Return the (X, Y) coordinate for the center point of the cell that contains the specified text.  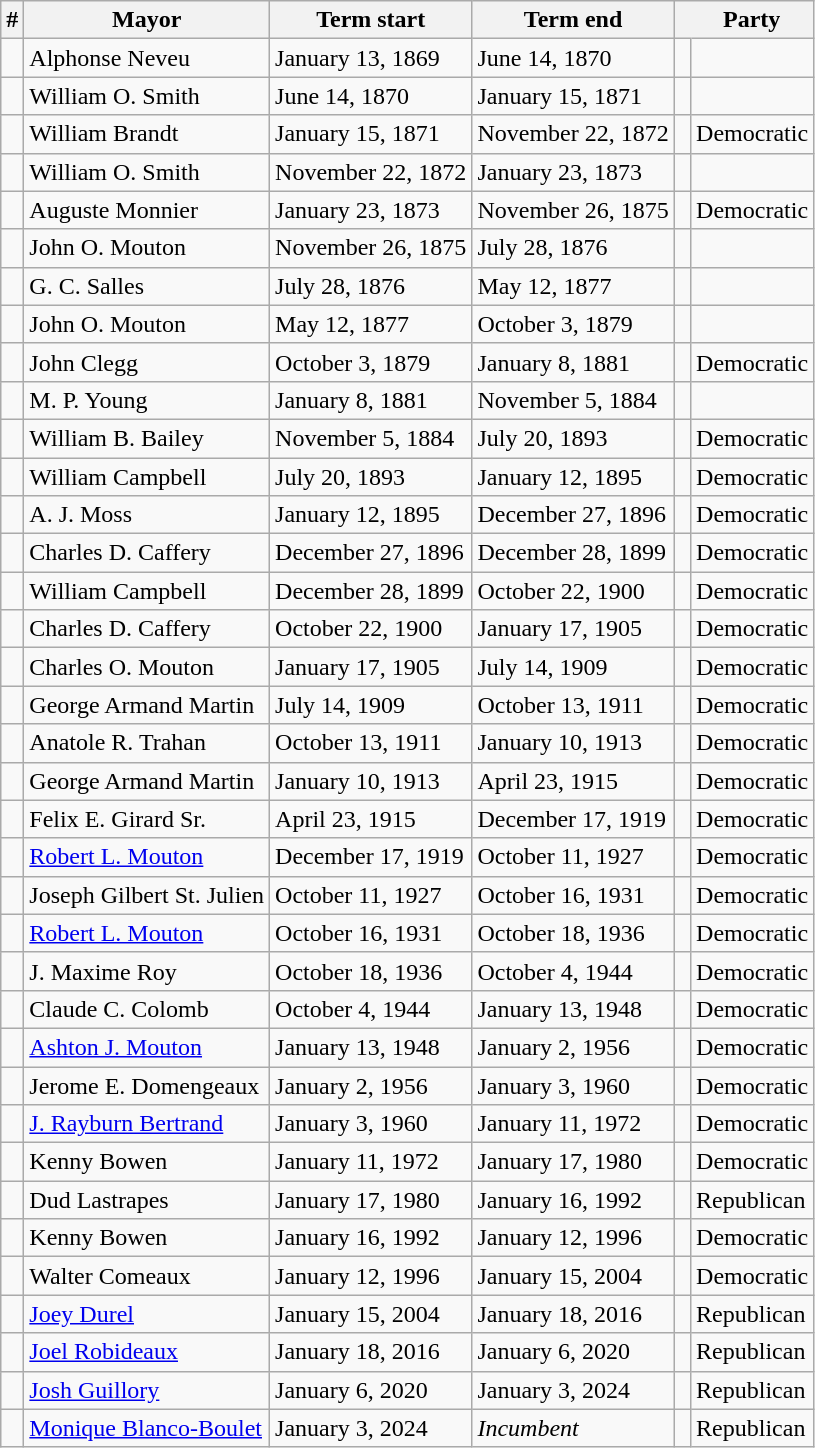
Term end (573, 20)
Mayor (147, 20)
A. J. Moss (147, 515)
Incumbent (573, 1428)
Walter Comeaux (147, 1276)
M. P. Young (147, 400)
William B. Bailey (147, 438)
January 13, 1869 (371, 58)
Joel Robideaux (147, 1352)
J. Rayburn Bertrand (147, 1124)
J. Maxime Roy (147, 971)
Dud Lastrapes (147, 1200)
Term start (371, 20)
Ashton J. Mouton (147, 1047)
Charles O. Mouton (147, 667)
Claude C. Colomb (147, 1009)
# (12, 20)
Jerome E. Domengeaux (147, 1085)
Monique Blanco-Boulet (147, 1428)
Anatole R. Trahan (147, 743)
Josh Guillory (147, 1390)
Party (752, 20)
Alphonse Neveu (147, 58)
Auguste Monnier (147, 210)
William Brandt (147, 134)
Joseph Gilbert St. Julien (147, 895)
Felix E. Girard Sr. (147, 819)
G. C. Salles (147, 286)
Joey Durel (147, 1314)
John Clegg (147, 362)
